Scan for the cell matching the given text and deliver its [X, Y] coordinate at center. 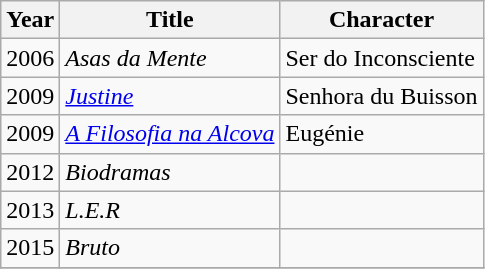
Character [382, 20]
2012 [30, 172]
Bruto [170, 248]
Asas da Mente [170, 58]
Justine [170, 96]
2013 [30, 210]
L.E.R [170, 210]
2006 [30, 58]
Title [170, 20]
2015 [30, 248]
Ser do Inconsciente [382, 58]
Senhora du Buisson [382, 96]
Biodramas [170, 172]
A Filosofia na Alcova [170, 134]
Eugénie [382, 134]
Year [30, 20]
